Find where the given text appears and provide that cell's center as [x, y] coordinate. 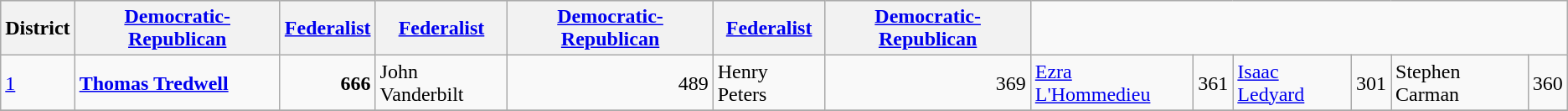
369 [928, 82]
361 [1213, 82]
John Vanderbilt [441, 82]
Henry Peters [769, 82]
Stephen Carman [1460, 82]
District [38, 29]
Isaac Ledyard [1292, 82]
Ezra L'Hommedieu [1112, 82]
360 [1548, 82]
489 [610, 82]
1 [38, 82]
301 [1372, 82]
666 [328, 82]
Thomas Tredwell [178, 82]
